Return the [X, Y] coordinate for the center point of the cell that contains the specified text.  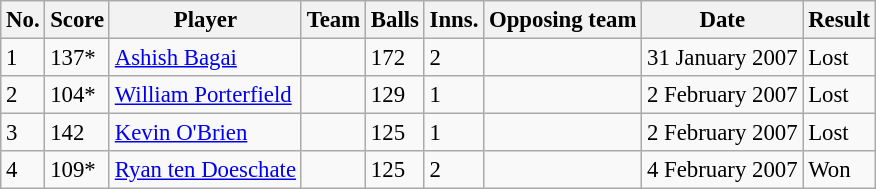
Balls [396, 20]
31 January 2007 [722, 58]
104* [78, 95]
Inns. [454, 20]
Result [840, 20]
172 [396, 58]
4 February 2007 [722, 170]
No. [23, 20]
Ashish Bagai [205, 58]
4 [23, 170]
Kevin O'Brien [205, 133]
Won [840, 170]
129 [396, 95]
Ryan ten Doeschate [205, 170]
Score [78, 20]
Opposing team [563, 20]
William Porterfield [205, 95]
137* [78, 58]
3 [23, 133]
109* [78, 170]
Date [722, 20]
Team [333, 20]
142 [78, 133]
Player [205, 20]
